Find where the given text appears and provide that cell's center as (X, Y) coordinate. 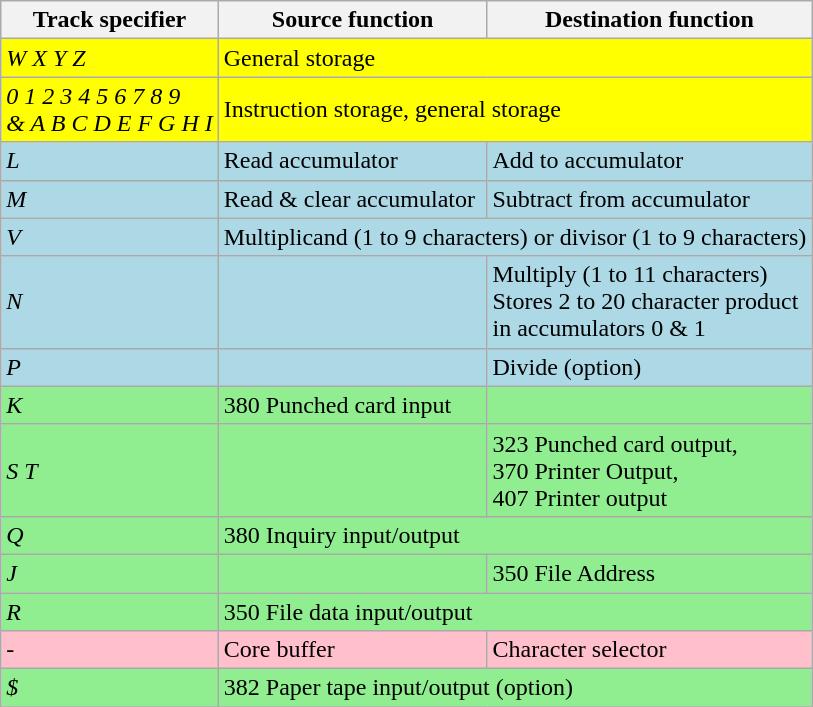
M (110, 199)
Add to accumulator (650, 161)
0 1 2 3 4 5 6 7 8 9& A B C D E F G H I (110, 110)
380 Inquiry input/output (515, 535)
S T (110, 470)
Character selector (650, 650)
P (110, 367)
382 Paper tape input/output (option) (515, 688)
Read accumulator (352, 161)
350 File data input/output (515, 611)
Source function (352, 20)
L (110, 161)
Core buffer (352, 650)
Instruction storage, general storage (515, 110)
J (110, 573)
Q (110, 535)
350 File Address (650, 573)
N (110, 302)
V (110, 237)
323 Punched card output,370 Printer Output,407 Printer output (650, 470)
- (110, 650)
Multiply (1 to 11 characters)Stores 2 to 20 character productin accumulators 0 & 1 (650, 302)
Track specifier (110, 20)
W X Y Z (110, 58)
Multiplicand (1 to 9 characters) or divisor (1 to 9 characters) (515, 237)
General storage (515, 58)
Destination function (650, 20)
K (110, 405)
Read & clear accumulator (352, 199)
Divide (option) (650, 367)
R (110, 611)
380 Punched card input (352, 405)
$ (110, 688)
Subtract from accumulator (650, 199)
